Identify which cell holds the provided text, then report its [X, Y] central coordinate. 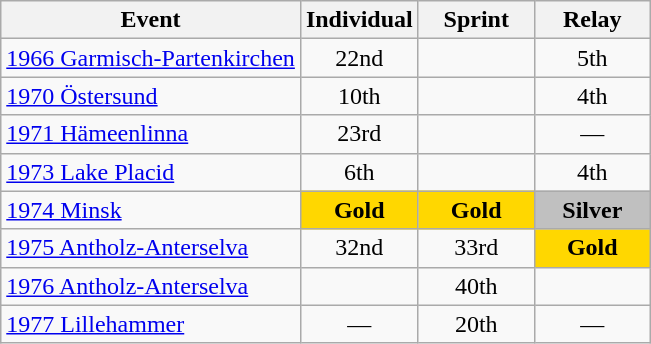
10th [359, 96]
1974 Minsk [151, 210]
5th [592, 58]
32nd [359, 248]
Sprint [476, 20]
Relay [592, 20]
1977 Lillehammer [151, 324]
Individual [359, 20]
1973 Lake Placid [151, 172]
20th [476, 324]
6th [359, 172]
1966 Garmisch-Partenkirchen [151, 58]
1971 Hämeenlinna [151, 134]
Silver [592, 210]
33rd [476, 248]
22nd [359, 58]
1970 Östersund [151, 96]
Event [151, 20]
23rd [359, 134]
1975 Antholz-Anterselva [151, 248]
1976 Antholz-Anterselva [151, 286]
40th [476, 286]
